Return (x, y) of the center of cell containing provided text 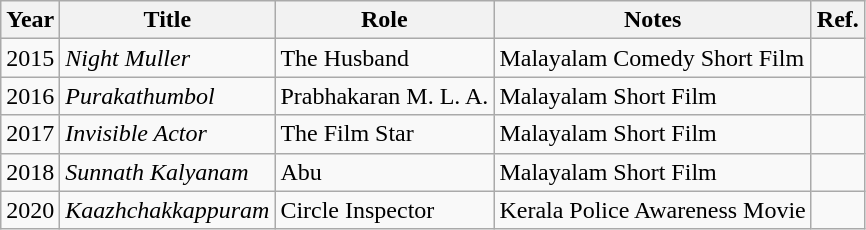
Invisible Actor (168, 134)
Night Muller (168, 58)
Circle Inspector (384, 210)
Sunnath Kalyanam (168, 172)
Title (168, 20)
Kerala Police Awareness Movie (652, 210)
The Film Star (384, 134)
Purakathumbol (168, 96)
2015 (30, 58)
2018 (30, 172)
Ref. (838, 20)
2017 (30, 134)
Year (30, 20)
Notes (652, 20)
2016 (30, 96)
Abu (384, 172)
Prabhakaran M. L. A. (384, 96)
Role (384, 20)
Malayalam Comedy Short Film (652, 58)
The Husband (384, 58)
2020 (30, 210)
Kaazhchakkappuram (168, 210)
